Identify which cell holds the provided text, then report its [X, Y] central coordinate. 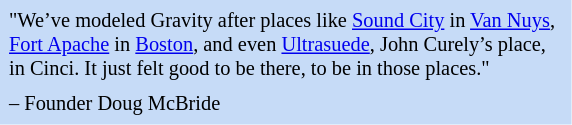
– Founder Doug McBride [286, 104]
